Extract the (x, y) coordinate from the center of the cell holding the provided text.  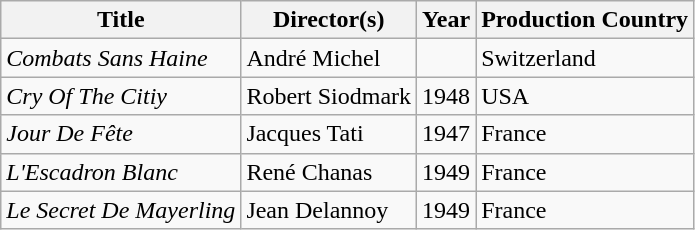
Jour De Fête (121, 134)
René Chanas (329, 172)
Jean Delannoy (329, 210)
Director(s) (329, 20)
Production Country (585, 20)
Robert Siodmark (329, 96)
André Michel (329, 58)
USA (585, 96)
Jacques Tati (329, 134)
Title (121, 20)
Le Secret De Mayerling (121, 210)
1948 (446, 96)
Combats Sans Haine (121, 58)
Year (446, 20)
1947 (446, 134)
Switzerland (585, 58)
Cry Of The Citiy (121, 96)
L'Escadron Blanc (121, 172)
